For the text-containing cell, return its midpoint in [X, Y] coordinate format. 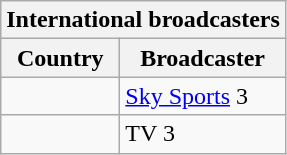
International broadcasters [144, 20]
Broadcaster [203, 58]
Country [60, 58]
Sky Sports 3 [203, 96]
TV 3 [203, 134]
